Extract the [x, y] coordinate from the center of the cell holding the provided text.  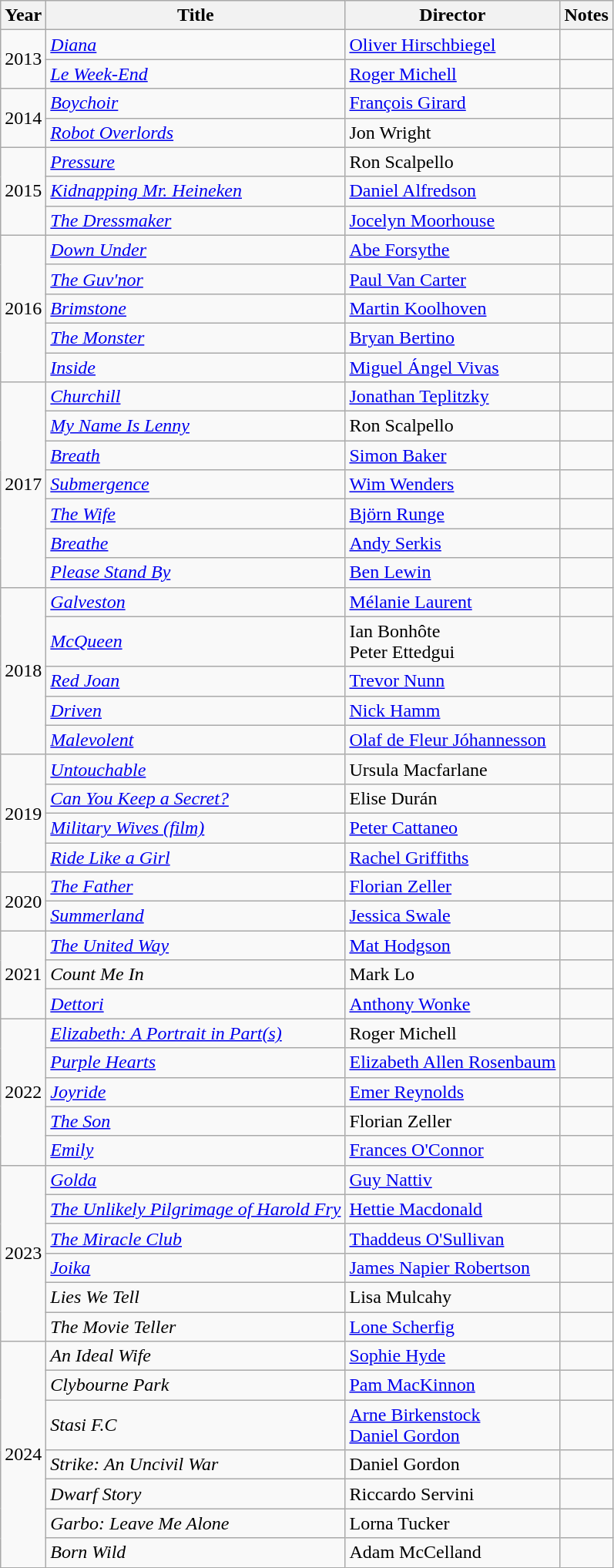
Born Wild [196, 1553]
2014 [23, 118]
Lone Scherfig [453, 1326]
The Unlikely Pilgrimage of Harold Fry [196, 1209]
Director [453, 15]
Lies We Tell [196, 1297]
James Napier Robertson [453, 1267]
Wim Wenders [453, 485]
Pressure [196, 162]
Abe Forsythe [453, 250]
The Son [196, 1121]
Malevolent [196, 740]
Title [196, 15]
Driven [196, 710]
2017 [23, 485]
Martin Koolhoven [453, 308]
Lisa Mulcahy [453, 1297]
Trevor Nunn [453, 681]
Purple Hearts [196, 1063]
Garbo: Leave Me Alone [196, 1523]
Rachel Griffiths [453, 858]
The United Way [196, 945]
2021 [23, 975]
Red Joan [196, 681]
Submergence [196, 485]
Ben Lewin [453, 572]
2020 [23, 902]
The Father [196, 887]
Dettori [196, 1004]
Galveston [196, 602]
The Guv'nor [196, 279]
2016 [23, 308]
Daniel Alfredson [453, 191]
2019 [23, 813]
Down Under [196, 250]
McQueen [196, 641]
Le Week-End [196, 74]
Andy Serkis [453, 543]
Jonathan Teplitzky [453, 397]
Pam MacKinnon [453, 1385]
Count Me In [196, 975]
Simon Baker [453, 455]
Dwarf Story [196, 1494]
2024 [23, 1455]
Jon Wright [453, 133]
Please Stand By [196, 572]
Can You Keep a Secret? [196, 798]
Elizabeth Allen Rosenbaum [453, 1063]
Military Wives (film) [196, 828]
Brimstone [196, 308]
Breathe [196, 543]
Diana [196, 45]
Jocelyn Moorhouse [453, 220]
The Movie Teller [196, 1326]
Ian BonhôtePeter Ettedgui [453, 641]
Mark Lo [453, 975]
Peter Cattaneo [453, 828]
2013 [23, 59]
2023 [23, 1253]
Lorna Tucker [453, 1523]
Sophie Hyde [453, 1356]
Boychoir [196, 103]
The Wife [196, 514]
Daniel Gordon [453, 1465]
Notes [586, 15]
Breath [196, 455]
The Monster [196, 337]
The Miracle Club [196, 1238]
Clybourne Park [196, 1385]
Arne BirkenstockDaniel Gordon [453, 1425]
Olaf de Fleur Jóhannesson [453, 740]
Riccardo Servini [453, 1494]
Robot Overlords [196, 133]
Stasi F.C [196, 1425]
Paul Van Carter [453, 279]
Mélanie Laurent [453, 602]
Emily [196, 1150]
Joika [196, 1267]
Oliver Hirschbiegel [453, 45]
Jessica Swale [453, 916]
Summerland [196, 916]
Mat Hodgson [453, 945]
Year [23, 15]
Churchill [196, 397]
Miguel Ángel Vivas [453, 368]
Kidnapping Mr. Heineken [196, 191]
An Ideal Wife [196, 1356]
Anthony Wonke [453, 1004]
Thaddeus O'Sullivan [453, 1238]
Elise Durán [453, 798]
2018 [23, 670]
Ride Like a Girl [196, 858]
Guy Nattiv [453, 1180]
Joyride [196, 1092]
Elizabeth: A Portrait in Part(s) [196, 1033]
Adam McCelland [453, 1553]
Emer Reynolds [453, 1092]
François Girard [453, 103]
Strike: An Uncivil War [196, 1465]
Inside [196, 368]
Untouchable [196, 769]
2015 [23, 191]
Björn Runge [453, 514]
The Dressmaker [196, 220]
Frances O'Connor [453, 1150]
Ursula Macfarlane [453, 769]
Bryan Bertino [453, 337]
2022 [23, 1092]
My Name Is Lenny [196, 426]
Golda [196, 1180]
Hettie Macdonald [453, 1209]
Nick Hamm [453, 710]
